Search for the cell housing the specified text and yield its [X, Y] center coordinate. 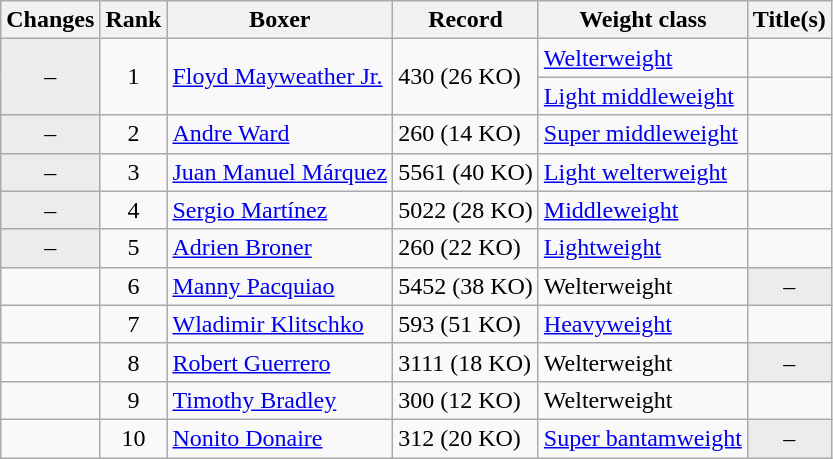
4 [134, 210]
5452 (38 KO) [466, 286]
Record [466, 20]
Nonito Donaire [280, 438]
593 (51 KO) [466, 324]
312 (20 KO) [466, 438]
5022 (28 KO) [466, 210]
10 [134, 438]
260 (14 KO) [466, 134]
Light welterweight [642, 172]
3 [134, 172]
Rank [134, 20]
Super bantamweight [642, 438]
Wladimir Klitschko [280, 324]
2 [134, 134]
Juan Manuel Márquez [280, 172]
3111 (18 KO) [466, 362]
Middleweight [642, 210]
Adrien Broner [280, 248]
430 (26 KO) [466, 77]
Floyd Mayweather Jr. [280, 77]
Manny Pacquiao [280, 286]
Weight class [642, 20]
Title(s) [789, 20]
Timothy Bradley [280, 400]
Light middleweight [642, 96]
Boxer [280, 20]
Lightweight [642, 248]
1 [134, 77]
Robert Guerrero [280, 362]
9 [134, 400]
6 [134, 286]
260 (22 KO) [466, 248]
Sergio Martínez [280, 210]
Changes [50, 20]
8 [134, 362]
5561 (40 KO) [466, 172]
Heavyweight [642, 324]
Andre Ward [280, 134]
300 (12 KO) [466, 400]
5 [134, 248]
7 [134, 324]
Super middleweight [642, 134]
